From the cell containing the given text, extract its center point as [X, Y] coordinate. 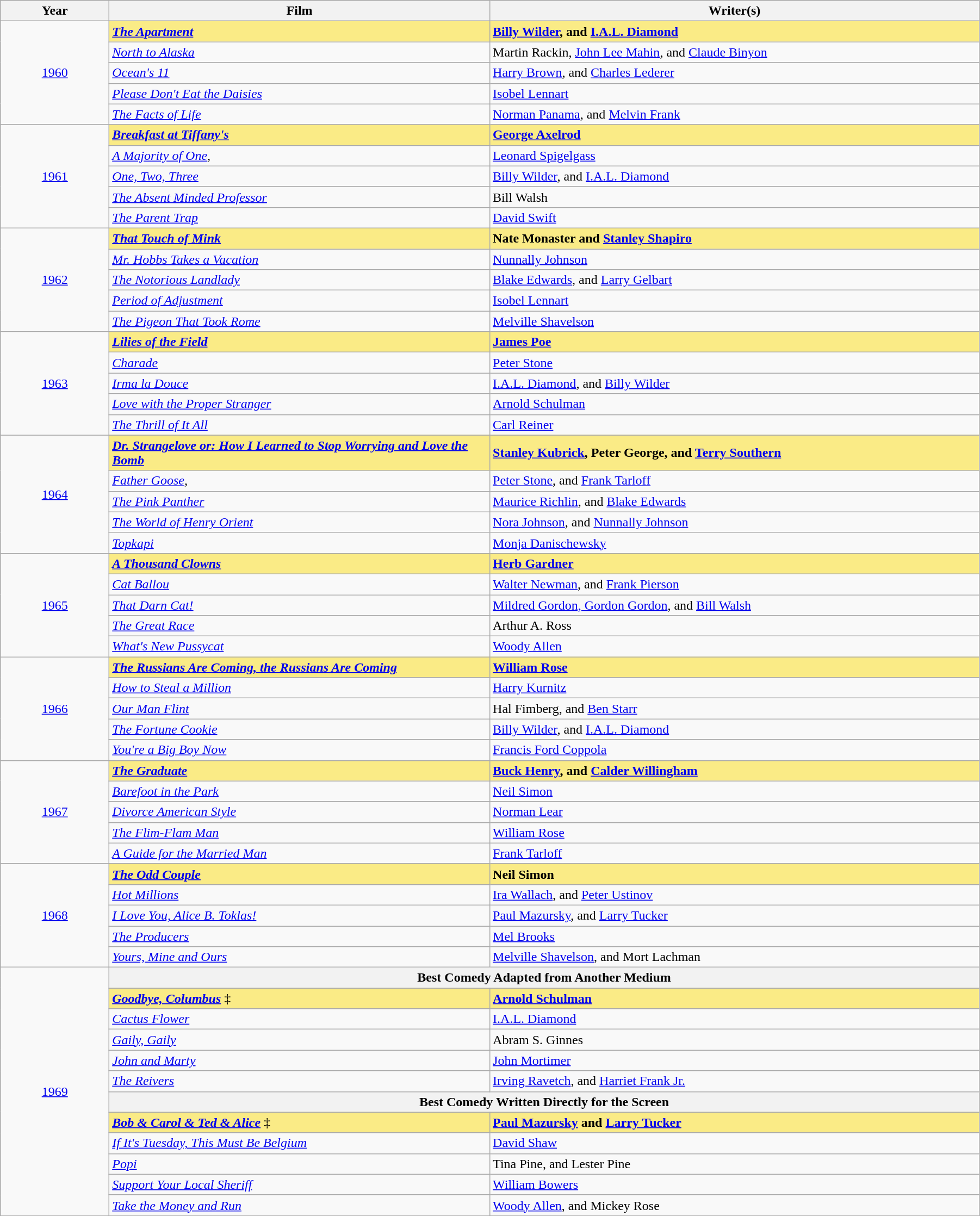
If It's Tuesday, This Must Be Belgium [300, 1143]
How to Steal a Million [300, 688]
Abram S. Ginnes [735, 1040]
The Pigeon That Took Rome [300, 321]
One, Two, Three [300, 176]
That Touch of Mink [300, 238]
The Thrill of It All [300, 425]
The World of Henry Orient [300, 522]
Carl Reiner [735, 425]
Mel Brooks [735, 936]
1960 [55, 73]
George Axelrod [735, 135]
William Bowers [735, 1184]
A Thousand Clowns [300, 563]
Take the Money and Run [300, 1205]
Father Goose, [300, 481]
David Shaw [735, 1143]
The Facts of Life [300, 114]
Irma la Douce [300, 383]
Irving Ravetch, and Harriet Frank Jr. [735, 1081]
Period of Adjustment [300, 301]
Mr. Hobbs Takes a Vacation [300, 259]
The Notorious Landlady [300, 280]
You're a Big Boy Now [300, 750]
A Guide for the Married Man [300, 853]
Film [300, 11]
Peter Stone, and Frank Tarloff [735, 481]
1962 [55, 280]
I.A.L. Diamond, and Billy Wilder [735, 383]
1964 [55, 494]
Hot Millions [300, 895]
The Reivers [300, 1081]
Bob & Carol & Ted & Alice ‡ [300, 1122]
Bill Walsh [735, 197]
1961 [55, 176]
Peter Stone [735, 363]
Popi [300, 1164]
The Flim-Flam Man [300, 833]
The Producers [300, 936]
The Odd Couple [300, 874]
The Russians Are Coming, the Russians Are Coming [300, 667]
I Love You, Alice B. Toklas! [300, 915]
Nunnally Johnson [735, 259]
1966 [55, 709]
Our Man Flint [300, 709]
Topkapi [300, 543]
North to Alaska [300, 52]
The Parent Trap [300, 218]
The Apartment [300, 32]
Yours, Mine and Ours [300, 957]
Mildred Gordon, Gordon Gordon, and Bill Walsh [735, 605]
Gaily, Gaily [300, 1040]
Ira Wallach, and Peter Ustinov [735, 895]
1965 [55, 605]
Melville Shavelson [735, 321]
1967 [55, 812]
Norman Panama, and Melvin Frank [735, 114]
Woody Allen, and Mickey Rose [735, 1205]
Harry Kurnitz [735, 688]
That Darn Cat! [300, 605]
Nora Johnson, and Nunnally Johnson [735, 522]
James Poe [735, 342]
Frank Tarloff [735, 853]
Cat Ballou [300, 584]
Paul Mazursky, and Larry Tucker [735, 915]
Cactus Flower [300, 1019]
Harry Brown, and Charles Lederer [735, 73]
Melville Shavelson, and Mort Lachman [735, 957]
Love with the Proper Stranger [300, 404]
John and Marty [300, 1060]
Divorce American Style [300, 812]
Dr. Strangelove or: How I Learned to Stop Worrying and Love the Bomb [300, 452]
A Majority of One, [300, 156]
The Absent Minded Professor [300, 197]
John Mortimer [735, 1060]
The Great Race [300, 626]
Francis Ford Coppola [735, 750]
Norman Lear [735, 812]
Buck Henry, and Calder Willingham [735, 771]
Ocean's 11 [300, 73]
Walter Newman, and Frank Pierson [735, 584]
Maurice Richlin, and Blake Edwards [735, 501]
The Graduate [300, 771]
The Pink Panther [300, 501]
1969 [55, 1092]
Woody Allen [735, 647]
Charade [300, 363]
I.A.L. Diamond [735, 1019]
Support Your Local Sheriff [300, 1184]
What's New Pussycat [300, 647]
Nate Monaster and Stanley Shapiro [735, 238]
Year [55, 11]
Blake Edwards, and Larry Gelbart [735, 280]
David Swift [735, 218]
Best Comedy Written Directly for the Screen [544, 1102]
Monja Danischewsky [735, 543]
Paul Mazursky and Larry Tucker [735, 1122]
1963 [55, 383]
Martin Rackin, John Lee Mahin, and Claude Binyon [735, 52]
Lilies of the Field [300, 342]
Writer(s) [735, 11]
Stanley Kubrick, Peter George, and Terry Southern [735, 452]
Goodbye, Columbus ‡ [300, 998]
Herb Gardner [735, 563]
Breakfast at Tiffany's [300, 135]
Best Comedy Adapted from Another Medium [544, 978]
Please Don't Eat the Daisies [300, 94]
Hal Fimberg, and Ben Starr [735, 709]
Arthur A. Ross [735, 626]
The Fortune Cookie [300, 729]
Leonard Spigelgass [735, 156]
Tina Pine, and Lester Pine [735, 1164]
Barefoot in the Park [300, 791]
1968 [55, 915]
